Determine the [X, Y] coordinate at the center of the cell enclosing the given text.  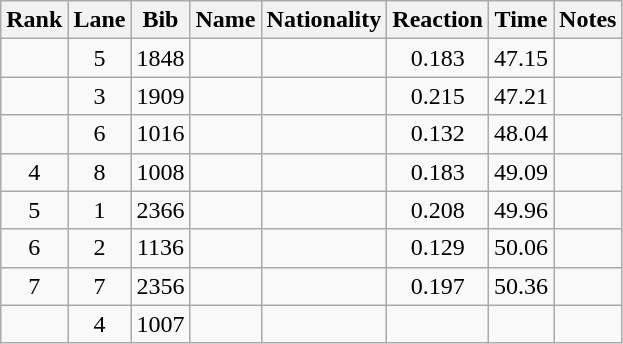
0.132 [438, 134]
1 [100, 210]
2 [100, 248]
1909 [160, 96]
Nationality [324, 20]
48.04 [520, 134]
50.06 [520, 248]
1008 [160, 172]
0.215 [438, 96]
49.96 [520, 210]
49.09 [520, 172]
Rank [34, 20]
Bib [160, 20]
0.197 [438, 286]
47.21 [520, 96]
1007 [160, 324]
Reaction [438, 20]
Time [520, 20]
2356 [160, 286]
3 [100, 96]
0.208 [438, 210]
1016 [160, 134]
50.36 [520, 286]
47.15 [520, 58]
1848 [160, 58]
2366 [160, 210]
Name [226, 20]
8 [100, 172]
Lane [100, 20]
Notes [588, 20]
0.129 [438, 248]
1136 [160, 248]
